Scan for the cell matching the given text and deliver its [X, Y] coordinate at center. 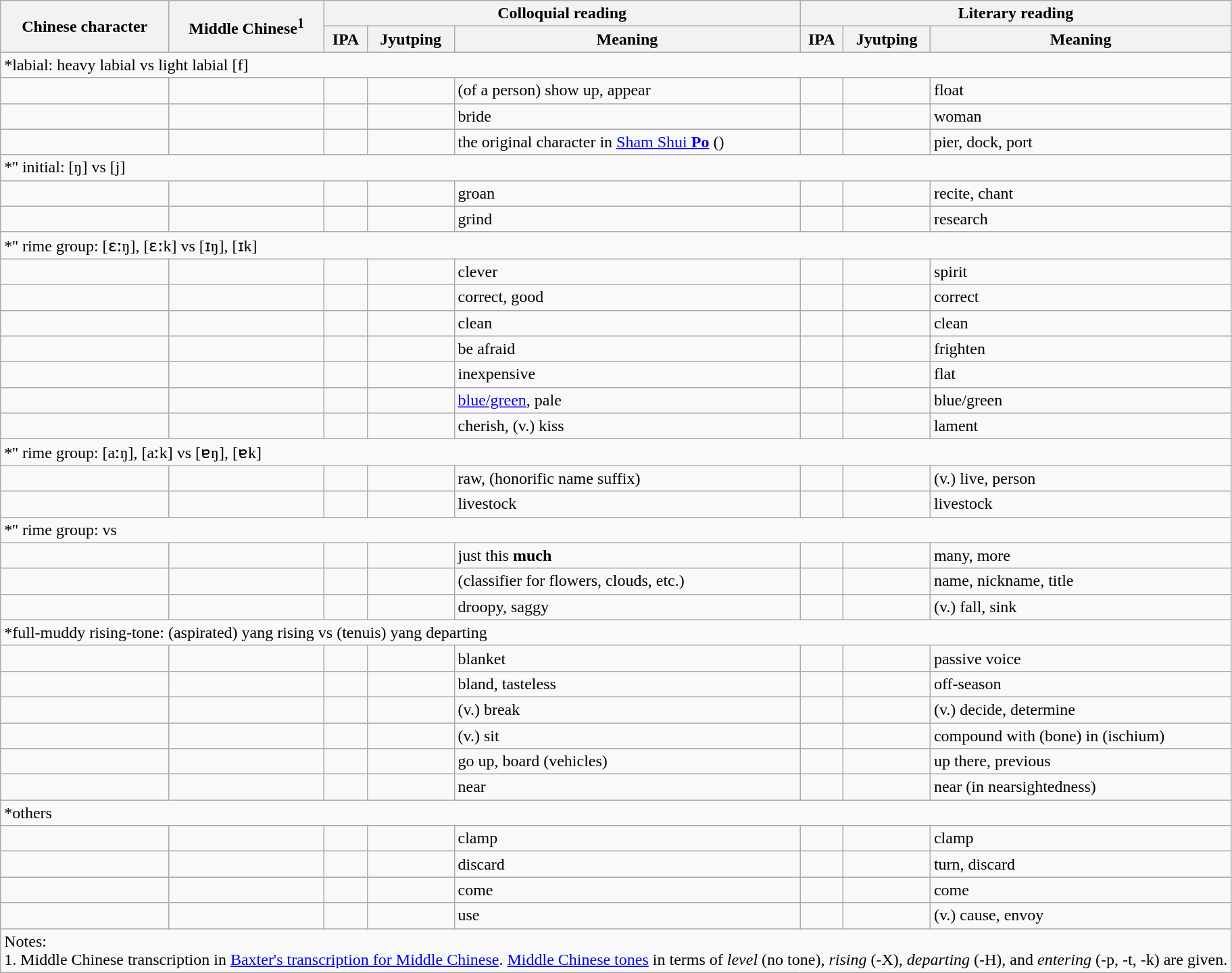
go up, board (vehicles) [627, 762]
compound with (bone) in (ischium) [1080, 736]
lament [1080, 426]
correct, good [627, 297]
blanket [627, 658]
off-season [1080, 684]
bride [627, 116]
just this much [627, 555]
Chinese character [85, 26]
(v.) decide, determine [1080, 709]
spirit [1080, 272]
discard [627, 864]
*full-muddy rising-tone: (aspirated) yang rising vs (tenuis) yang departing [616, 632]
*'' rime group: vs [616, 530]
blue/green, pale [627, 400]
research [1080, 219]
(classifier for flowers, clouds, etc.) [627, 581]
flat [1080, 374]
*'' initial: [ŋ] vs [j] [616, 168]
bland, tasteless [627, 684]
up there, previous [1080, 762]
(v.) break [627, 709]
raw, (honorific name suffix) [627, 478]
frighten [1080, 349]
Colloquial reading [562, 14]
near (in nearsightedness) [1080, 787]
name, nickname, title [1080, 581]
(v.) live, person [1080, 478]
(of a person) show up, appear [627, 91]
correct [1080, 297]
woman [1080, 116]
near [627, 787]
droopy, saggy [627, 607]
passive voice [1080, 658]
float [1080, 91]
(v.) cause, envoy [1080, 916]
(v.) fall, sink [1080, 607]
*labial: heavy labial vs light labial [f] [616, 65]
clever [627, 272]
groan [627, 193]
*others [616, 813]
inexpensive [627, 374]
Middle Chinese1 [247, 26]
Literary reading [1016, 14]
be afraid [627, 349]
blue/green [1080, 400]
(v.) sit [627, 736]
pier, dock, port [1080, 142]
the original character in Sham Shui Po () [627, 142]
turn, discard [1080, 864]
cherish, (v.) kiss [627, 426]
many, more [1080, 555]
*'' rime group: [aːŋ], [aːk] vs [ɐŋ], [ɐk] [616, 452]
grind [627, 219]
*'' rime group: [ɛːŋ], [ɛːk] vs [ɪŋ], [ɪk] [616, 245]
recite, chant [1080, 193]
use [627, 916]
